Detect which cell encompasses the target text, then output its [x, y] center coordinate. 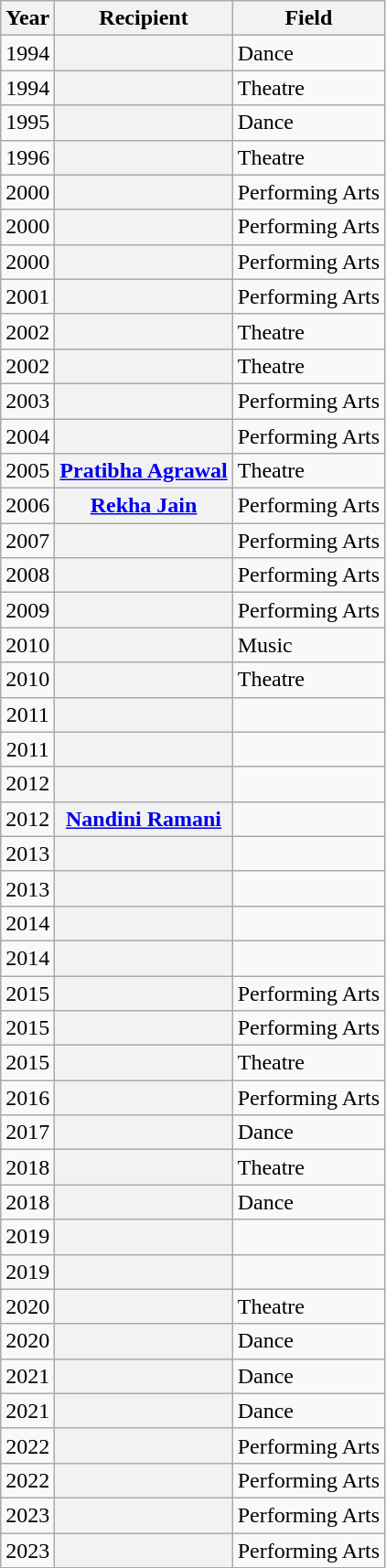
2003 [27, 401]
Year [27, 18]
Rekha Jain [144, 506]
Pratibha Agrawal [144, 471]
2005 [27, 471]
Music [308, 645]
2006 [27, 506]
Nandini Ramani [144, 819]
2007 [27, 541]
1996 [27, 157]
2009 [27, 610]
Field [308, 18]
2017 [27, 1133]
1995 [27, 123]
2004 [27, 436]
Recipient [144, 18]
2016 [27, 1098]
2001 [27, 296]
2008 [27, 575]
